Determine the [x, y] coordinate at the center of the cell enclosing the given text.  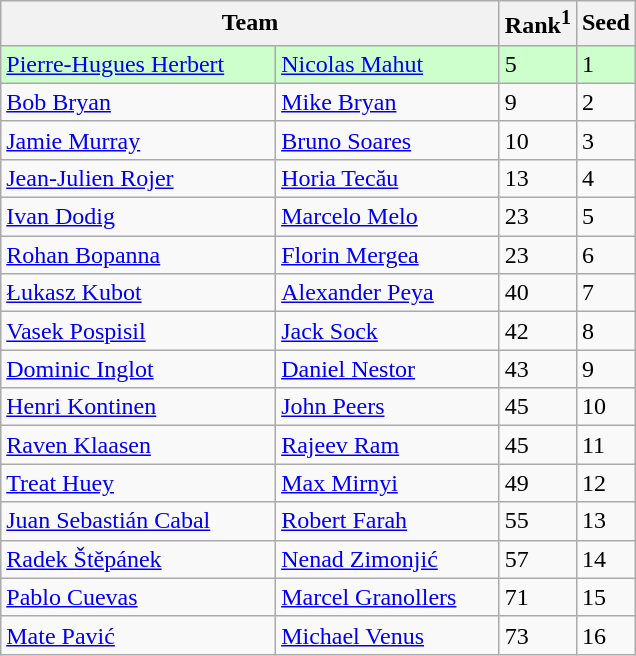
Max Mirnyi [388, 483]
11 [606, 445]
4 [606, 178]
49 [538, 483]
Marcel Granollers [388, 597]
John Peers [388, 407]
Alexander Peya [388, 293]
14 [606, 559]
Juan Sebastián Cabal [138, 521]
Dominic Inglot [138, 369]
57 [538, 559]
3 [606, 140]
40 [538, 293]
8 [606, 331]
Jack Sock [388, 331]
71 [538, 597]
Marcelo Melo [388, 217]
1 [606, 64]
Team [250, 24]
12 [606, 483]
Bruno Soares [388, 140]
Seed [606, 24]
2 [606, 102]
Radek Štěpánek [138, 559]
Jamie Murray [138, 140]
Florin Mergea [388, 255]
Ivan Dodig [138, 217]
Pablo Cuevas [138, 597]
Pierre-Hugues Herbert [138, 64]
Rohan Bopanna [138, 255]
Vasek Pospisil [138, 331]
Mate Pavić [138, 635]
43 [538, 369]
Raven Klaasen [138, 445]
Rajeev Ram [388, 445]
Henri Kontinen [138, 407]
Daniel Nestor [388, 369]
Horia Tecău [388, 178]
42 [538, 331]
Michael Venus [388, 635]
Nicolas Mahut [388, 64]
73 [538, 635]
Mike Bryan [388, 102]
Łukasz Kubot [138, 293]
7 [606, 293]
Jean-Julien Rojer [138, 178]
16 [606, 635]
Bob Bryan [138, 102]
Rank1 [538, 24]
Robert Farah [388, 521]
6 [606, 255]
Nenad Zimonjić [388, 559]
Treat Huey [138, 483]
55 [538, 521]
15 [606, 597]
